Search for the cell housing the specified text and yield its (X, Y) center coordinate. 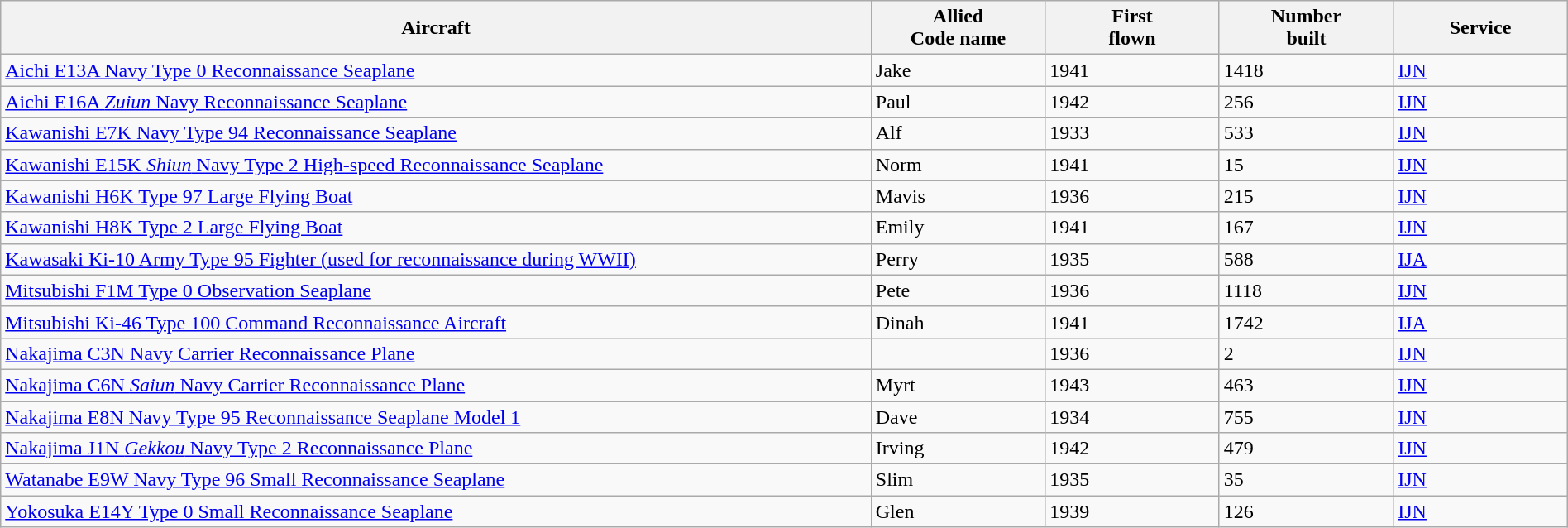
588 (1306, 259)
Mitsubishi F1M Type 0 Observation Seaplane (437, 290)
755 (1306, 416)
Dinah (958, 322)
Service (1480, 28)
Paul (958, 102)
167 (1306, 228)
1933 (1132, 133)
35 (1306, 480)
2 (1306, 353)
Aircraft (437, 28)
Dave (958, 416)
479 (1306, 449)
Norm (958, 165)
Firstflown (1132, 28)
126 (1306, 511)
1934 (1132, 416)
1943 (1132, 385)
Nakajima J1N Gekkou Navy Type 2 Reconnaissance Plane (437, 449)
Aichi E16A Zuiun Navy Reconnaissance Seaplane (437, 102)
463 (1306, 385)
Kawanishi E15K Shiun Navy Type 2 High-speed Reconnaissance Seaplane (437, 165)
533 (1306, 133)
Glen (958, 511)
Emily (958, 228)
1118 (1306, 290)
Mavis (958, 196)
Kawanishi E7K Navy Type 94 Reconnaissance Seaplane (437, 133)
Nakajima C3N Navy Carrier Reconnaissance Plane (437, 353)
1939 (1132, 511)
256 (1306, 102)
Kawanishi H6K Type 97 Large Flying Boat (437, 196)
Myrt (958, 385)
Numberbuilt (1306, 28)
1418 (1306, 70)
Jake (958, 70)
215 (1306, 196)
Alf (958, 133)
Pete (958, 290)
Watanabe E9W Navy Type 96 Small Reconnaissance Seaplane (437, 480)
Nakajima C6N Saiun Navy Carrier Reconnaissance Plane (437, 385)
Mitsubishi Ki-46 Type 100 Command Reconnaissance Aircraft (437, 322)
Kawanishi H8K Type 2 Large Flying Boat (437, 228)
15 (1306, 165)
AlliedCode name (958, 28)
Irving (958, 449)
Perry (958, 259)
Aichi E13A Navy Type 0 Reconnaissance Seaplane (437, 70)
Yokosuka E14Y Type 0 Small Reconnaissance Seaplane (437, 511)
1742 (1306, 322)
Slim (958, 480)
Kawasaki Ki-10 Army Type 95 Fighter (used for reconnaissance during WWII) (437, 259)
Nakajima E8N Navy Type 95 Reconnaissance Seaplane Model 1 (437, 416)
